Locate the cell with the specified text and output its [x, y] center coordinate. 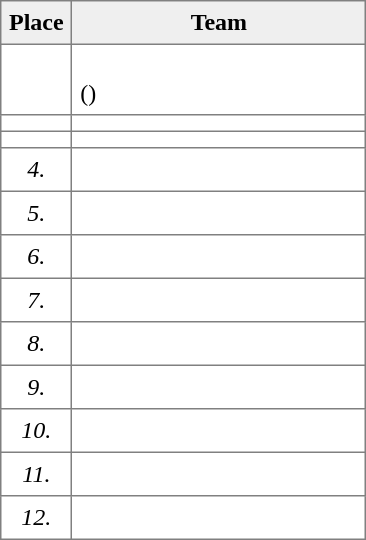
11. [36, 474]
() [219, 79]
9. [36, 387]
10. [36, 431]
8. [36, 344]
Team [219, 23]
6. [36, 257]
12. [36, 518]
5. [36, 213]
Place [36, 23]
7. [36, 300]
4. [36, 170]
